For the text-containing cell, return its midpoint in (X, Y) coordinate format. 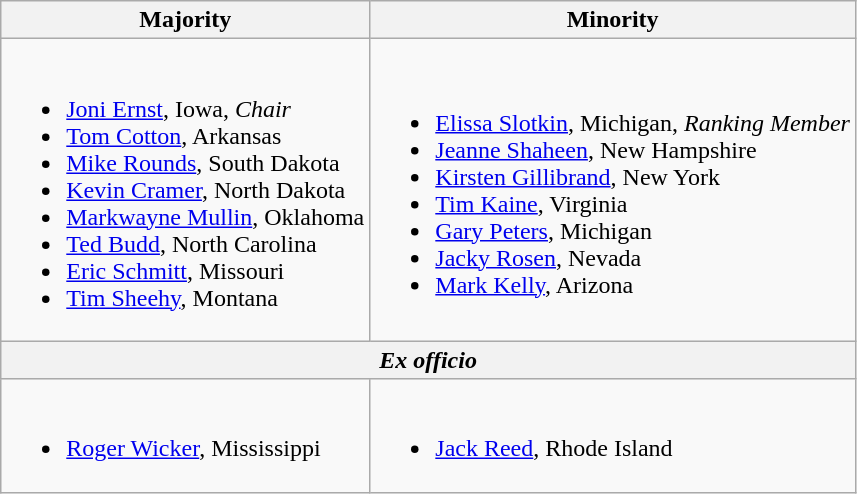
Minority (613, 20)
Jack Reed, Rhode Island (613, 436)
Ex officio (428, 360)
Roger Wicker, Mississippi (186, 436)
Majority (186, 20)
